Identify which cell holds the provided text, then report its (x, y) central coordinate. 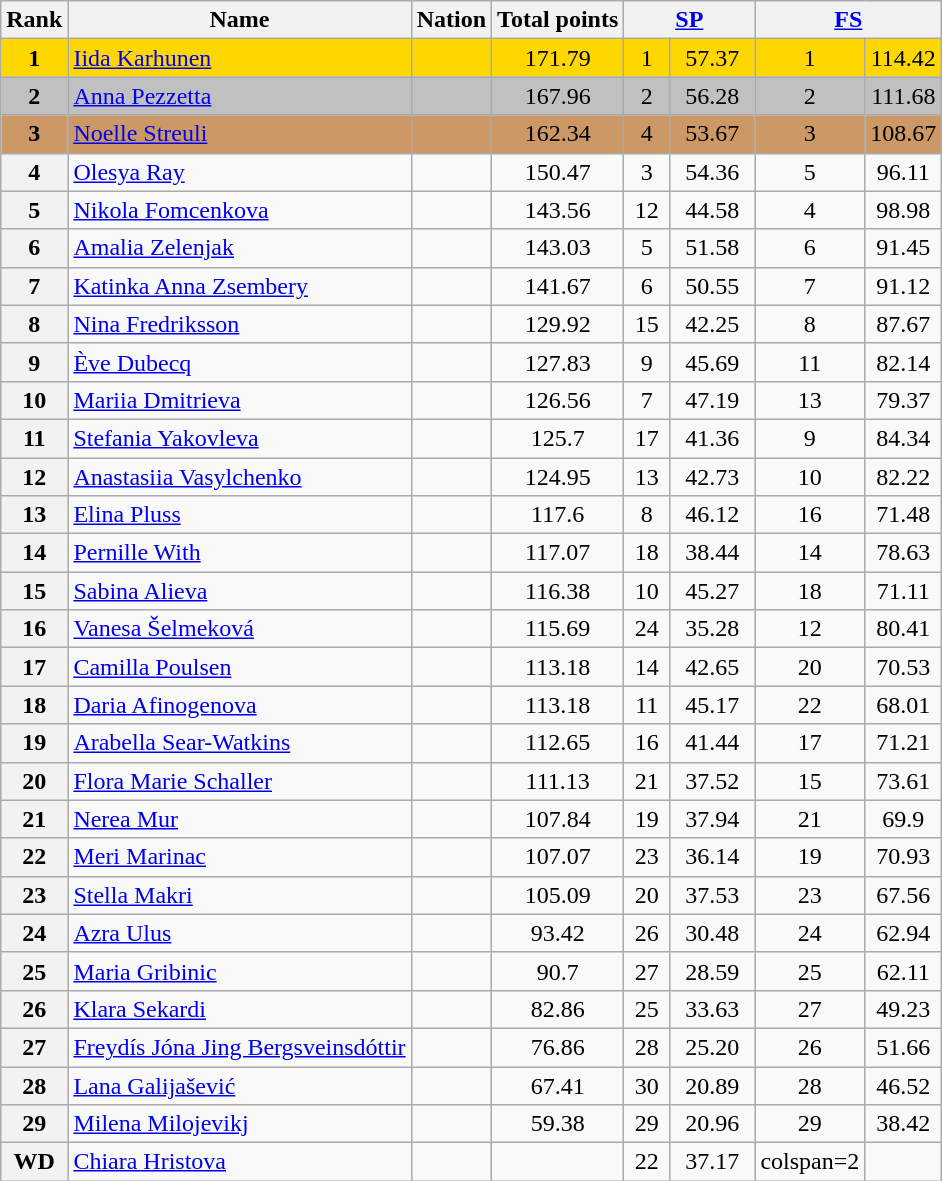
62.11 (904, 971)
49.23 (904, 1009)
46.12 (712, 515)
36.14 (712, 857)
76.86 (558, 1047)
162.34 (558, 134)
Anna Pezzetta (240, 96)
Iida Karhunen (240, 58)
Pernille With (240, 553)
124.95 (558, 477)
68.01 (904, 705)
Arabella Sear-Watkins (240, 743)
108.67 (904, 134)
82.22 (904, 477)
93.42 (558, 933)
Nikola Fomcenkova (240, 210)
82.14 (904, 362)
Name (240, 20)
Maria Gribinic (240, 971)
126.56 (558, 400)
Sabina Alieva (240, 591)
87.67 (904, 324)
45.27 (712, 591)
44.58 (712, 210)
53.67 (712, 134)
112.65 (558, 743)
25.20 (712, 1047)
125.7 (558, 438)
35.28 (712, 629)
96.11 (904, 172)
Elina Pluss (240, 515)
111.68 (904, 96)
20.96 (712, 1124)
Anastasiia Vasylchenko (240, 477)
Milena Milojevikj (240, 1124)
67.56 (904, 895)
114.42 (904, 58)
56.28 (712, 96)
91.45 (904, 248)
28.59 (712, 971)
Daria Afinogenova (240, 705)
71.48 (904, 515)
143.56 (558, 210)
Stella Makri (240, 895)
Lana Galijašević (240, 1085)
SP (690, 20)
WD (34, 1162)
143.03 (558, 248)
73.61 (904, 781)
62.94 (904, 933)
45.17 (712, 705)
150.47 (558, 172)
51.66 (904, 1047)
Total points (558, 20)
54.36 (712, 172)
117.6 (558, 515)
116.38 (558, 591)
80.41 (904, 629)
45.69 (712, 362)
Rank (34, 20)
50.55 (712, 286)
91.12 (904, 286)
57.37 (712, 58)
Nation (451, 20)
Olesya Ray (240, 172)
Flora Marie Schaller (240, 781)
Nerea Mur (240, 819)
42.25 (712, 324)
38.42 (904, 1124)
84.34 (904, 438)
colspan=2 (810, 1162)
117.07 (558, 553)
90.7 (558, 971)
47.19 (712, 400)
37.17 (712, 1162)
30.48 (712, 933)
37.52 (712, 781)
129.92 (558, 324)
Vanesa Šelmeková (240, 629)
105.09 (558, 895)
Mariia Dmitrieva (240, 400)
Meri Marinac (240, 857)
70.93 (904, 857)
71.21 (904, 743)
141.67 (558, 286)
Katinka Anna Zsembery (240, 286)
51.58 (712, 248)
38.44 (712, 553)
30 (647, 1085)
111.13 (558, 781)
127.83 (558, 362)
79.37 (904, 400)
46.52 (904, 1085)
Azra Ulus (240, 933)
33.63 (712, 1009)
42.73 (712, 477)
Noelle Streuli (240, 134)
20.89 (712, 1085)
Freydís Jóna Jing Bergsveinsdóttir (240, 1047)
115.69 (558, 629)
FS (848, 20)
171.79 (558, 58)
107.07 (558, 857)
107.84 (558, 819)
41.36 (712, 438)
Klara Sekardi (240, 1009)
59.38 (558, 1124)
82.86 (558, 1009)
67.41 (558, 1085)
167.96 (558, 96)
41.44 (712, 743)
37.94 (712, 819)
69.9 (904, 819)
37.53 (712, 895)
70.53 (904, 667)
Camilla Poulsen (240, 667)
42.65 (712, 667)
98.98 (904, 210)
71.11 (904, 591)
Stefania Yakovleva (240, 438)
Amalia Zelenjak (240, 248)
Nina Fredriksson (240, 324)
Chiara Hristova (240, 1162)
Ève Dubecq (240, 362)
78.63 (904, 553)
